Search for the cell housing the specified text and yield its (X, Y) center coordinate. 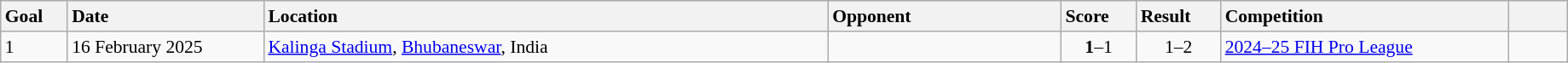
Result (1178, 16)
Score (1098, 16)
1–1 (1098, 47)
Competition (1365, 16)
2024–25 FIH Pro League (1365, 47)
Goal (34, 16)
1 (34, 47)
Opponent (945, 16)
1–2 (1178, 47)
Kalinga Stadium, Bhubaneswar, India (546, 47)
Location (546, 16)
16 February 2025 (165, 47)
Date (165, 16)
